Extract the (X, Y) coordinate from the center of the cell holding the provided text.  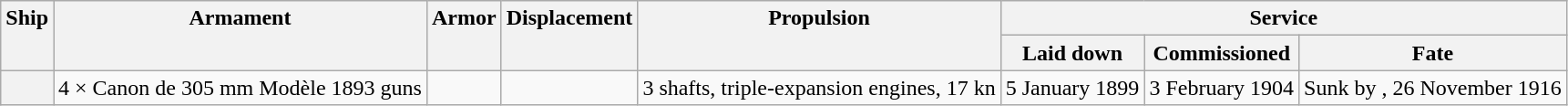
Propulsion (819, 36)
Ship (27, 36)
Armament (241, 36)
3 February 1904 (1222, 88)
Displacement (569, 36)
Fate (1433, 53)
Commissioned (1222, 53)
Armor (464, 36)
Sunk by , 26 November 1916 (1433, 88)
3 shafts, triple-expansion engines, 17 kn (819, 88)
Service (1283, 18)
Laid down (1072, 53)
5 January 1899 (1072, 88)
4 × Canon de 305 mm Modèle 1893 guns (241, 88)
